Provide the [X, Y] coordinate of the cell's center where the given text is located.  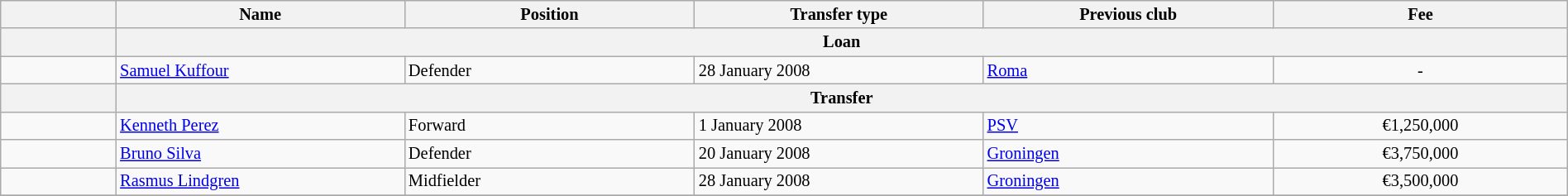
Midfielder [549, 181]
Previous club [1128, 14]
1 January 2008 [839, 126]
Transfer type [839, 14]
Bruno Silva [260, 154]
Rasmus Lindgren [260, 181]
€3,500,000 [1421, 181]
€3,750,000 [1421, 154]
€1,250,000 [1421, 126]
Samuel Kuffour [260, 70]
Loan [842, 42]
Position [549, 14]
Roma [1128, 70]
- [1421, 70]
20 January 2008 [839, 154]
Transfer [842, 98]
PSV [1128, 126]
Forward [549, 126]
Name [260, 14]
Kenneth Perez [260, 126]
Fee [1421, 14]
